Provide the [x, y] coordinate of the cell's center where the given text is located.  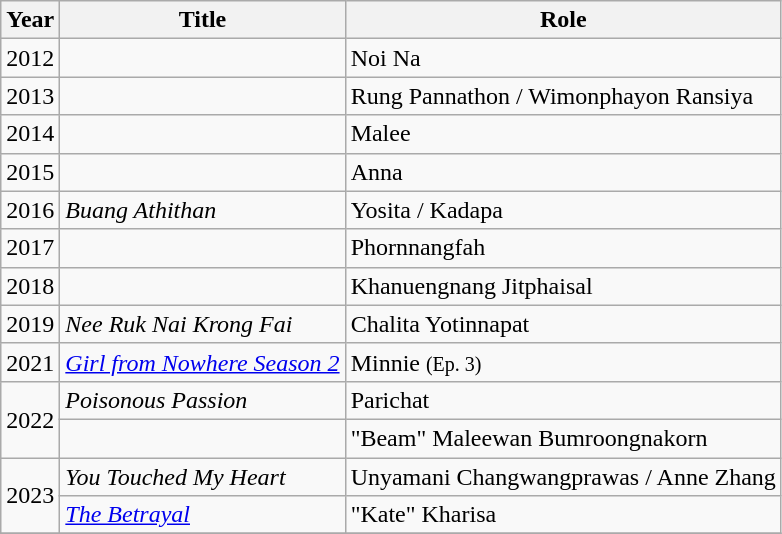
Parichat [563, 400]
Year [30, 20]
The Betrayal [202, 515]
Chalita Yotinnapat [563, 324]
2012 [30, 58]
2023 [30, 496]
Anna [563, 172]
2016 [30, 210]
Poisonous Passion [202, 400]
Phornnangfah [563, 248]
Rung Pannathon / Wimonphayon Ransiya [563, 96]
You Touched My Heart [202, 477]
2015 [30, 172]
Girl from Nowhere Season 2 [202, 362]
"Kate" Kharisa [563, 515]
Noi Na [563, 58]
Minnie (Ep. 3) [563, 362]
Nee Ruk Nai Krong Fai [202, 324]
2019 [30, 324]
Buang Athithan [202, 210]
2022 [30, 419]
2017 [30, 248]
Role [563, 20]
Khanuengnang Jitphaisal [563, 286]
2018 [30, 286]
2021 [30, 362]
2013 [30, 96]
Malee [563, 134]
2014 [30, 134]
"Beam" Maleewan Bumroongnakorn [563, 438]
Yosita / Kadapa [563, 210]
Unyamani Changwangprawas / Anne Zhang [563, 477]
Title [202, 20]
